Locate the cell with the specified text and output its (x, y) center coordinate. 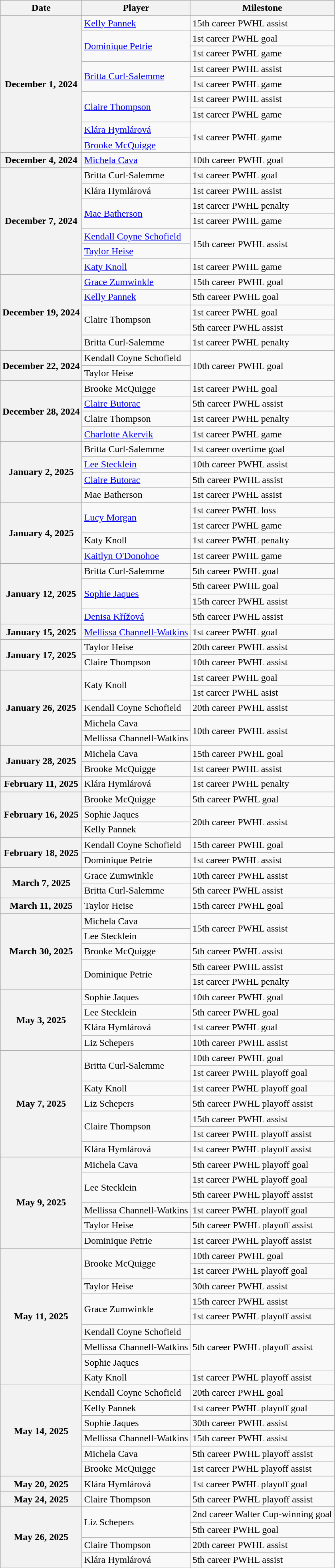
Milestone (262, 8)
2nd career Walter Cup-winning goal (262, 1514)
February 16, 2025 (42, 814)
May 24, 2025 (42, 1499)
Denisa Křížová (136, 616)
January 15, 2025 (42, 632)
Kaitlyn O'Donohoe (136, 556)
December 28, 2024 (42, 411)
May 11, 2025 (42, 1317)
May 7, 2025 (42, 1103)
1st career PWHL loss (262, 510)
January 12, 2025 (42, 594)
May 9, 2025 (42, 1203)
May 3, 2025 (42, 1020)
Lucy Morgan (136, 518)
February 11, 2025 (42, 784)
1st career overtime goal (262, 449)
May 26, 2025 (42, 1537)
Player (136, 8)
January 2, 2025 (42, 472)
20th career PWHL goal (262, 1392)
January 17, 2025 (42, 654)
March 30, 2025 (42, 951)
May 14, 2025 (42, 1430)
5th career PWHL playoff goal (262, 1165)
March 7, 2025 (42, 883)
January 28, 2025 (42, 761)
1st career PWHL asist (262, 693)
December 4, 2024 (42, 160)
May 20, 2025 (42, 1484)
December 19, 2024 (42, 312)
January 4, 2025 (42, 533)
Date (42, 8)
December 1, 2024 (42, 84)
Charlotte Akervik (136, 434)
January 26, 2025 (42, 708)
December 7, 2024 (42, 221)
March 11, 2025 (42, 906)
December 22, 2024 (42, 365)
February 18, 2025 (42, 852)
